Scan for the cell matching the given text and deliver its [x, y] coordinate at center. 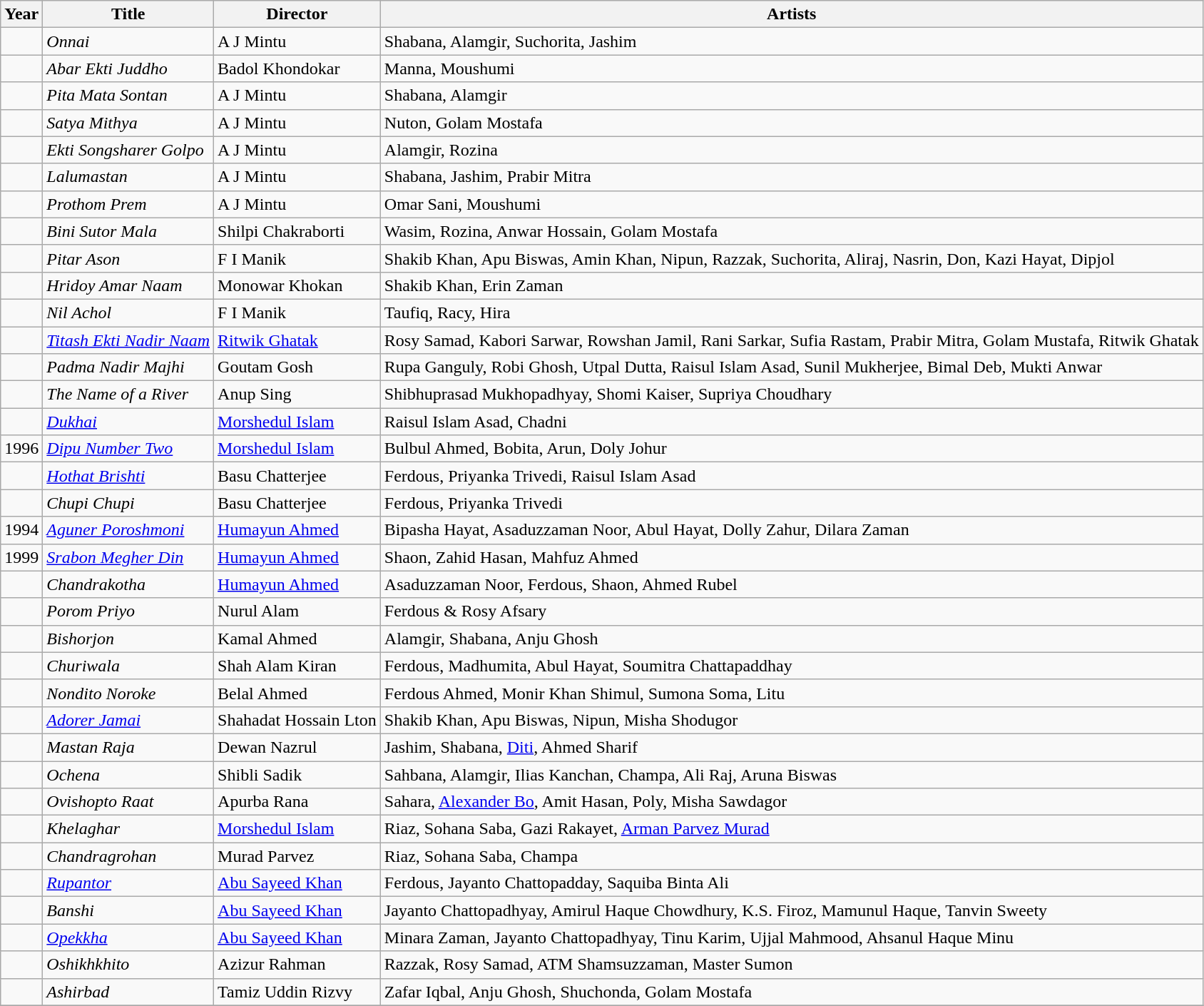
Ashirbad [128, 992]
Pita Mata Sontan [128, 96]
Murad Parvez [297, 856]
Azizur Rahman [297, 965]
Shibli Sadik [297, 774]
Shilpi Chakraborti [297, 231]
Ochena [128, 774]
Titash Ekti Nadir Naam [128, 340]
Hridoy Amar Naam [128, 285]
Omar Sani, Moushumi [792, 204]
Satya Mithya [128, 123]
Razzak, Rosy Samad, ATM Shamsuzzaman, Master Sumon [792, 965]
Srabon Megher Din [128, 557]
Goutam Gosh [297, 367]
Ekti Songsharer Golpo [128, 150]
Aguner Poroshmoni [128, 530]
Apurba Rana [297, 802]
Nondito Noroke [128, 693]
Chandrakotha [128, 584]
Bishorjon [128, 639]
Adorer Jamai [128, 720]
Shakib Khan, Erin Zaman [792, 285]
Shakib Khan, Apu Biswas, Nipun, Misha Shodugor [792, 720]
Sahbana, Alamgir, Ilias Kanchan, Champa, Ali Raj, Aruna Biswas [792, 774]
Nuton, Golam Mostafa [792, 123]
Raisul Islam Asad, Chadni [792, 422]
1994 [21, 530]
Alamgir, Shabana, Anju Ghosh [792, 639]
Shabana, Alamgir, Suchorita, Jashim [792, 41]
Shaon, Zahid Hasan, Mahfuz Ahmed [792, 557]
Jashim, Shabana, Diti, Ahmed Sharif [792, 747]
Rupa Ganguly, Robi Ghosh, Utpal Dutta, Raisul Islam Asad, Sunil Mukherjee, Bimal Deb, Mukti Anwar [792, 367]
Artists [792, 14]
Riaz, Sohana Saba, Champa [792, 856]
Oshikhkhito [128, 965]
Kamal Ahmed [297, 639]
Rupantor [128, 883]
Shabana, Alamgir [792, 96]
Bini Sutor Mala [128, 231]
Dukhai [128, 422]
Prothom Prem [128, 204]
Year [21, 14]
Ferdous, Priyanka Trivedi, Raisul Islam Asad [792, 476]
Taufiq, Racy, Hira [792, 313]
1996 [21, 449]
Manna, Moushumi [792, 68]
Lalumastan [128, 177]
Asaduzzaman Noor, Ferdous, Shaon, Ahmed Rubel [792, 584]
Minara Zaman, Jayanto Chattopadhyay, Tinu Karim, Ujjal Mahmood, Ahsanul Haque Minu [792, 938]
Shabana, Jashim, Prabir Mitra [792, 177]
Ovishopto Raat [128, 802]
Chupi Chupi [128, 503]
Wasim, Rozina, Anwar Hossain, Golam Mostafa [792, 231]
Rosy Samad, Kabori Sarwar, Rowshan Jamil, Rani Sarkar, Sufia Rastam, Prabir Mitra, Golam Mustafa, Ritwik Ghatak [792, 340]
Badol Khondokar [297, 68]
Monowar Khokan [297, 285]
Bipasha Hayat, Asaduzzaman Noor, Abul Hayat, Dolly Zahur, Dilara Zaman [792, 530]
Shahadat Hossain Lton [297, 720]
Chandragrohan [128, 856]
Shah Alam Kiran [297, 666]
1999 [21, 557]
Banshi [128, 910]
Churiwala [128, 666]
Director [297, 14]
Ritwik Ghatak [297, 340]
Opekkha [128, 938]
Anup Sing [297, 395]
Shakib Khan, Apu Biswas, Amin Khan, Nipun, Razzak, Suchorita, Aliraj, Nasrin, Don, Kazi Hayat, Dipjol [792, 258]
Nurul Alam [297, 611]
Alamgir, Rozina [792, 150]
Mastan Raja [128, 747]
Belal Ahmed [297, 693]
Shibhuprasad Mukhopadhyay, Shomi Kaiser, Supriya Choudhary [792, 395]
Padma Nadir Majhi [128, 367]
Title [128, 14]
Ferdous & Rosy Afsary [792, 611]
Bulbul Ahmed, Bobita, Arun, Doly Johur [792, 449]
Sahara, Alexander Bo, Amit Hasan, Poly, Misha Sawdagor [792, 802]
Abar Ekti Juddho [128, 68]
Jayanto Chattopadhyay, Amirul Haque Chowdhury, K.S. Firoz, Mamunul Haque, Tanvin Sweety [792, 910]
Dipu Number Two [128, 449]
Ferdous, Priyanka Trivedi [792, 503]
Porom Priyo [128, 611]
Riaz, Sohana Saba, Gazi Rakayet, Arman Parvez Murad [792, 829]
Ferdous, Madhumita, Abul Hayat, Soumitra Chattapaddhay [792, 666]
Khelaghar [128, 829]
Pitar Ason [128, 258]
Onnai [128, 41]
Tamiz Uddin Rizvy [297, 992]
Ferdous, Jayanto Chattopadday, Saquiba Binta Ali [792, 883]
Nil Achol [128, 313]
Zafar Iqbal, Anju Ghosh, Shuchonda, Golam Mostafa [792, 992]
The Name of a River [128, 395]
Dewan Nazrul [297, 747]
Ferdous Ahmed, Monir Khan Shimul, Sumona Soma, Litu [792, 693]
Hothat Brishti [128, 476]
